Output the [X, Y] coordinate of the center of the cell containing the given text.  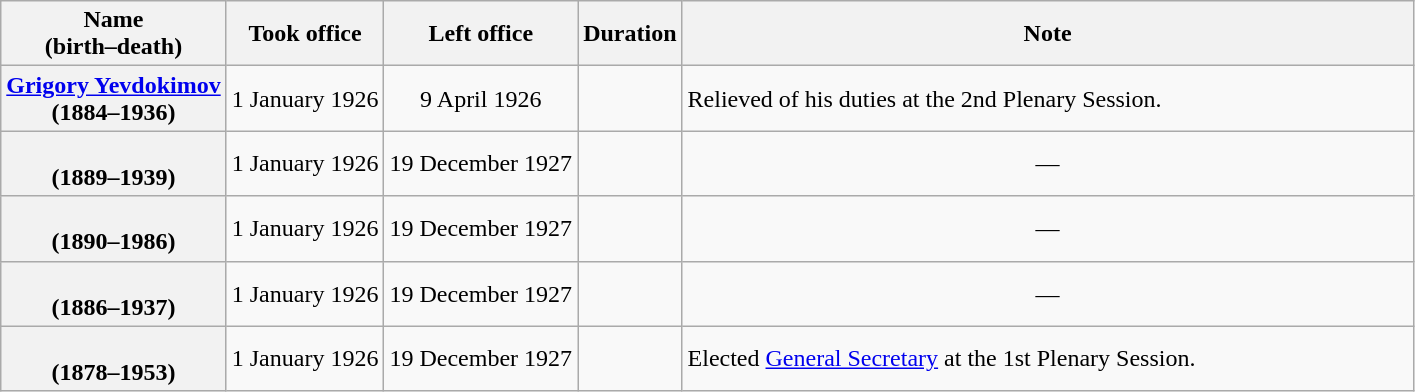
Relieved of his duties at the 2nd Plenary Session. [1048, 98]
9 April 1926 [481, 98]
(1889–1939) [114, 164]
Took office [305, 34]
(1878–1953) [114, 358]
Elected General Secretary at the 1st Plenary Session. [1048, 358]
Duration [630, 34]
Name(birth–death) [114, 34]
(1886–1937) [114, 294]
Note [1048, 34]
(1890–1986) [114, 228]
Left office [481, 34]
Grigory Yevdokimov(1884–1936) [114, 98]
